Identify which cell holds the provided text, then report its [x, y] central coordinate. 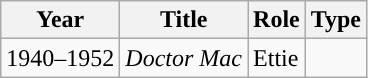
Title [184, 20]
Type [336, 20]
1940–1952 [60, 58]
Doctor Mac [184, 58]
Role [277, 20]
Year [60, 20]
Ettie [277, 58]
